Search for the cell housing the specified text and yield its [x, y] center coordinate. 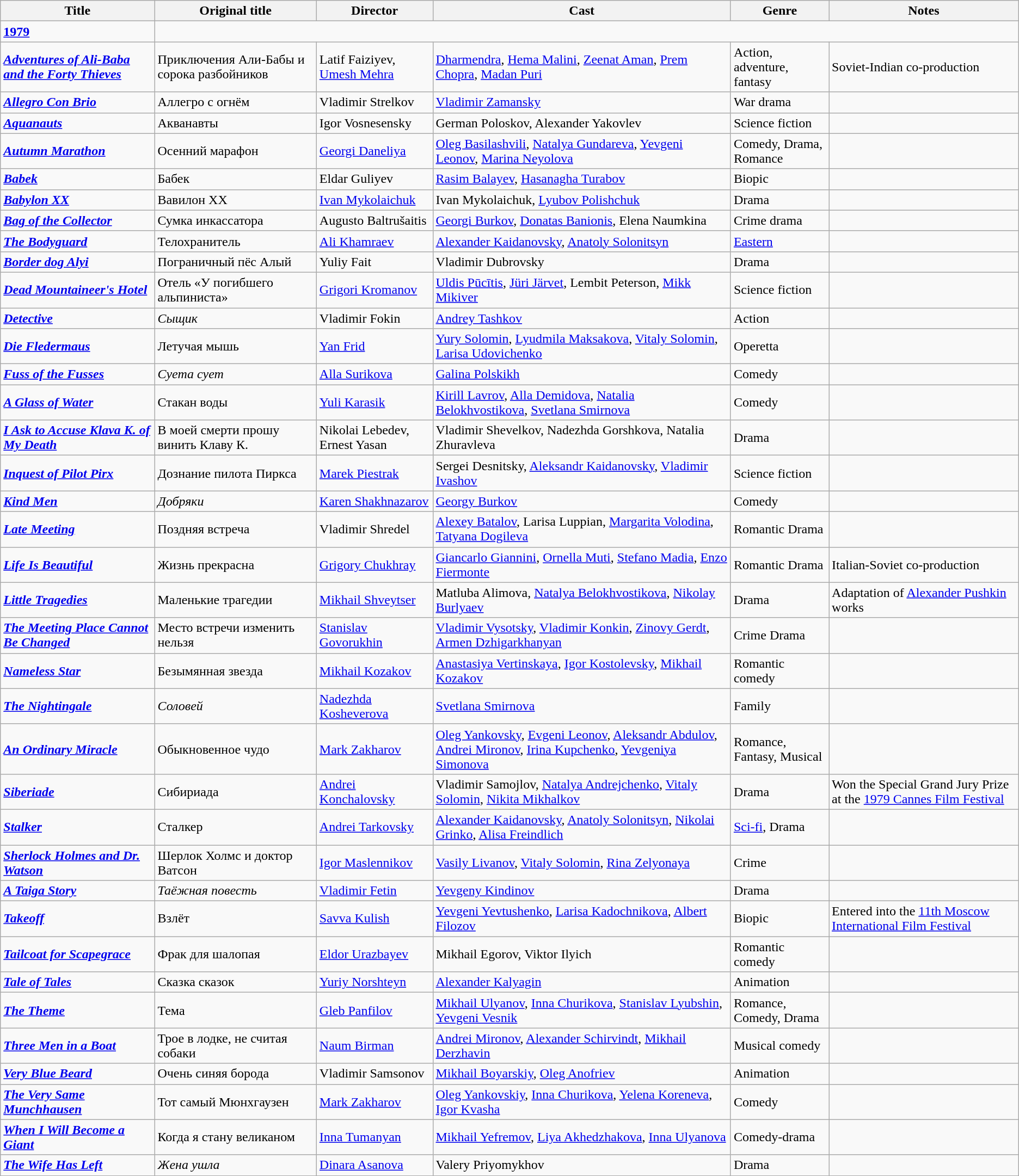
Igor Vosnesensky [375, 123]
Alexander Kalyagin [581, 982]
Entered into the 11th Moscow International Film Festival [924, 919]
Genre [779, 11]
Mikhail Shveytser [375, 600]
An Ordinary Miracle [77, 749]
Karen Shakhnazarov [375, 501]
Andrei Mironov, Alexander Schirvindt, Mikhail Derzhavin [581, 1046]
Comedy, Drama, Romance [779, 151]
Operetta [779, 346]
Шерлок Холмс и доктор Ватсон [235, 862]
Rasim Balayev, Hasanagha Turabov [581, 179]
Сибириада [235, 791]
Сумка инкассатора [235, 220]
Oleg Basilashvili, Natalya Gundareva, Yevgeni Leonov, Marina Neyolova [581, 151]
Matluba Alimova, Natalya Belokhvostikova, Nikolay Burlyaev [581, 600]
Vasily Livanov, Vitaly Solomin, Rina Zelyonaya [581, 862]
Title [77, 11]
Yuriy Norshteyn [375, 982]
Dinara Asanova [375, 1165]
Director [375, 11]
Акванавты [235, 123]
1979 [77, 32]
Vladimir Strelkov [375, 102]
Тема [235, 1010]
Grigory Chukhray [375, 565]
Соловей [235, 706]
Vladimir Samojlov, Natalya Andrejchenko, Vitaly Solomin, Nikita Mikhalkov [581, 791]
Andrey Tashkov [581, 318]
Takeoff [77, 919]
Yuli Karasik [375, 403]
Naum Birman [375, 1046]
Giancarlo Giannini, Ornella Muti, Stefano Madia, Enzo Fiermonte [581, 565]
Взлёт [235, 919]
Yuliy Fait [375, 262]
Стакан воды [235, 403]
Осенний марафон [235, 151]
Stalker [77, 827]
Когда я стану великаном [235, 1137]
Die Fledermaus [77, 346]
Gleb Panfilov [375, 1010]
A Glass of Water [77, 403]
Action [779, 318]
Inna Tumanyan [375, 1137]
Romance, Fantasy, Musical [779, 749]
A Taiga Story [77, 891]
Vladimir Shevelkov, Nadezhda Gorshkova, Natalia Zhuravleva [581, 438]
Detective [77, 318]
Kind Men [77, 501]
Бабек [235, 179]
Фрак для шалопая [235, 955]
Soviet-Indian co-production [924, 67]
Очень синяя борода [235, 1074]
Sergei Desnitsky, Aleksandr Kaidanovsky, Vladimir Ivashov [581, 473]
Babek [77, 179]
Vladimir Dubrovsky [581, 262]
Дознание пилота Пиркса [235, 473]
Crime Drama [779, 636]
Siberiade [77, 791]
Телохранитель [235, 241]
Вавилон XX [235, 200]
Сказка сказок [235, 982]
Alla Surikova [375, 374]
Notes [924, 11]
Маленькие трагедии [235, 600]
Vladimir Fokin [375, 318]
Vladimir Vysotsky, Vladimir Konkin, Zinovy Gerdt, Armen Dzhigarkhanyan [581, 636]
Mikhail Kozakov [375, 670]
Adaptation of Alexander Pushkin works [924, 600]
Alexander Kaidanovsky, Anatoly Solonitsyn, Nikolai Grinko, Alisa Freindlich [581, 827]
The Bodyguard [77, 241]
Little Tragedies [77, 600]
Three Men in a Boat [77, 1046]
Mikhail Ulyanov, Inna Churikova, Stanislav Lyubshin, Yevgeni Vesnik [581, 1010]
Crime drama [779, 220]
Andrei Konchalovsky [375, 791]
В моей смерти прошу винить Клаву К. [235, 438]
Babylon XX [77, 200]
Stanislav Govorukhin [375, 636]
Добряки [235, 501]
Grigori Kromanov [375, 290]
Eastern [779, 241]
Sherlock Holmes and Dr. Watson [77, 862]
Vladimir Shredel [375, 529]
Ivan Mykolaichuk, Lyubov Polishchuk [581, 200]
Igor Maslennikov [375, 862]
Inquest of Pilot Pirx [77, 473]
Action, adventure, fantasy [779, 67]
Musical comedy [779, 1046]
Поздняя встреча [235, 529]
Аллегро с огнём [235, 102]
Трое в лодке, не считая собаки [235, 1046]
Comedy-drama [779, 1137]
Место встречи изменить нельзя [235, 636]
Family [779, 706]
Суета сует [235, 374]
Andrei Tarkovsky [375, 827]
Отель «У погибшего альпиниста» [235, 290]
Sci-fi, Drama [779, 827]
The Theme [77, 1010]
Original title [235, 11]
Alexey Batalov, Larisa Luppian, Margarita Volodina, Tatyana Dogileva [581, 529]
Oleg Yankovsky, Evgeni Leonov, Aleksandr Abdulov, Andrei Mironov, Irina Kupchenko, Yevgeniya Simonova [581, 749]
The Nightingale [77, 706]
Приключения Али-Бабы и сорока разбойников [235, 67]
Dead Mountaineer's Hotel [77, 290]
Romance, Comedy, Drama [779, 1010]
Пограничный пёс Алый [235, 262]
Обыкновенное чудо [235, 749]
Won the Special Grand Jury Prize at the 1979 Cannes Film Festival [924, 791]
War drama [779, 102]
Marek Piestrak [375, 473]
Border dog Alyi [77, 262]
Безымянная звезда [235, 670]
Late Meeting [77, 529]
Eldor Urazbayev [375, 955]
Galina Polskikh [581, 374]
Mikhail Egorov, Viktor Ilyich [581, 955]
Сталкер [235, 827]
Allegro Con Brio [77, 102]
Cast [581, 11]
Vladimir Zamansky [581, 102]
Life Is Beautiful [77, 565]
Fuss of the Fusses [77, 374]
Autumn Marathon [77, 151]
The Wife Has Left [77, 1165]
Eldar Guliyev [375, 179]
The Very Same Munchhausen [77, 1101]
Жизнь прекрасна [235, 565]
Сыщик [235, 318]
Ali Khamraev [375, 241]
Тот самый Мюнхгаузен [235, 1101]
Nameless Star [77, 670]
Very Blue Beard [77, 1074]
Latif Faiziyev, Umesh Mehra [375, 67]
Tale of Tales [77, 982]
Anastasiya Vertinskaya, Igor Kostolevsky, Mikhail Kozakov [581, 670]
Dharmendra, Hema Malini, Zeenat Aman, Prem Chopra, Madan Puri [581, 67]
Alexander Kaidanovsky, Anatoly Solonitsyn [581, 241]
Georgi Daneliya [375, 151]
Таёжная повесть [235, 891]
Oleg Yankovskiy, Inna Churikova, Yelena Koreneva, Igor Kvasha [581, 1101]
Yan Frid [375, 346]
Valery Priyomykhov [581, 1165]
Летучая мышь [235, 346]
The Meeting Place Cannot Be Changed [77, 636]
Mikhail Yefremov, Liya Akhedzhakova, Inna Ulyanova [581, 1137]
Жена ушла [235, 1165]
Kirill Lavrov, Alla Demidova, Natalia Belokhvostikova, Svetlana Smirnova [581, 403]
Italian-Soviet co-production [924, 565]
Nadezhda Kosheverova [375, 706]
Yevgeni Yevtushenko, Larisa Kadochnikova, Albert Filozov [581, 919]
Yury Solomin, Lyudmila Maksakova, Vitaly Solomin, Larisa Udovichenko [581, 346]
Svetlana Smirnova [581, 706]
I Ask to Accuse Klava K. of My Death [77, 438]
Vladimir Fetin [375, 891]
German Poloskov, Alexander Yakovlev [581, 123]
Augusto Baltrušaitis [375, 220]
Tailcoat for Scapegrace [77, 955]
Ivan Mykolaichuk [375, 200]
Yevgeny Kindinov [581, 891]
Adventures of Ali-Baba and the Forty Thieves [77, 67]
Bag of the Collector [77, 220]
Savva Kulish [375, 919]
Georgy Burkov [581, 501]
Nikolai Lebedev, Ernest Yasan [375, 438]
Uldis Pūcītis, Jüri Järvet, Lembit Peterson, Mikk Mikiver [581, 290]
Georgi Burkov, Donatas Banionis, Elena Naumkina [581, 220]
Vladimir Samsonov [375, 1074]
When I Will Become a Giant [77, 1137]
Crime [779, 862]
Mikhail Boyarskiy, Oleg Anofriev [581, 1074]
Aquanauts [77, 123]
